Capture the cell that displays the provided text and extract its (x, y) central coordinate. 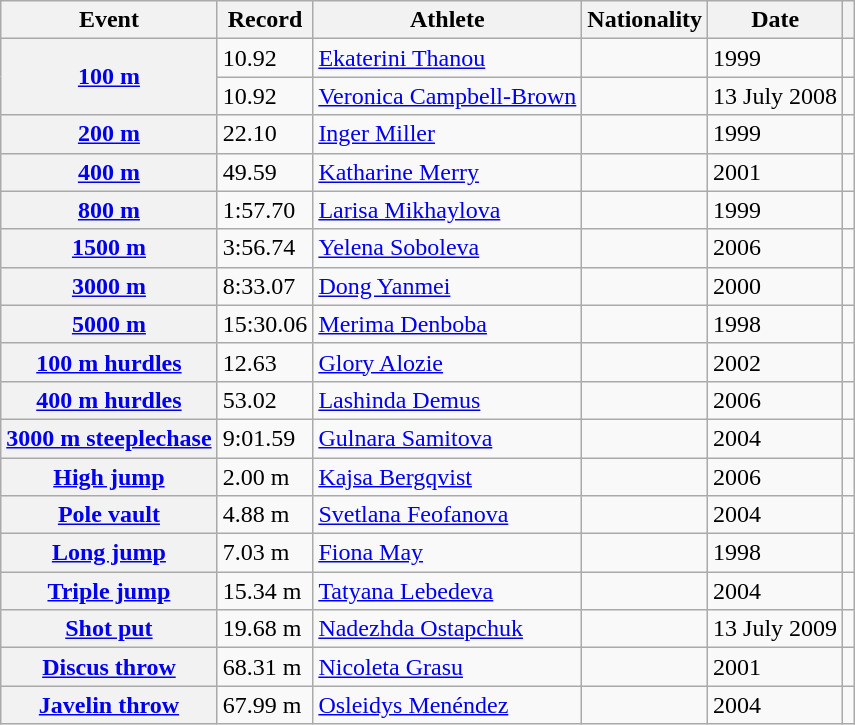
2000 (776, 286)
15:30.06 (265, 324)
Shot put (109, 629)
13 July 2008 (776, 96)
1500 m (109, 248)
Athlete (448, 20)
2.00 m (265, 477)
400 m hurdles (109, 400)
200 m (109, 134)
68.31 m (265, 667)
Record (265, 20)
67.99 m (265, 705)
19.68 m (265, 629)
Katharine Merry (448, 172)
4.88 m (265, 515)
Triple jump (109, 591)
22.10 (265, 134)
Yelena Soboleva (448, 248)
1:57.70 (265, 210)
Lashinda Demus (448, 400)
Svetlana Feofanova (448, 515)
3000 m (109, 286)
9:01.59 (265, 438)
3:56.74 (265, 248)
Larisa Mikhaylova (448, 210)
2002 (776, 362)
800 m (109, 210)
3000 m steeplechase (109, 438)
400 m (109, 172)
13 July 2009 (776, 629)
Javelin throw (109, 705)
High jump (109, 477)
49.59 (265, 172)
Nicoleta Grasu (448, 667)
12.63 (265, 362)
100 m (109, 77)
53.02 (265, 400)
Ekaterini Thanou (448, 58)
Kajsa Bergqvist (448, 477)
Inger Miller (448, 134)
Date (776, 20)
Discus throw (109, 667)
Dong Yanmei (448, 286)
Fiona May (448, 553)
Nadezhda Ostapchuk (448, 629)
Merima Denboba (448, 324)
100 m hurdles (109, 362)
8:33.07 (265, 286)
Long jump (109, 553)
15.34 m (265, 591)
Gulnara Samitova (448, 438)
7.03 m (265, 553)
Tatyana Lebedeva (448, 591)
Osleidys Menéndez (448, 705)
Nationality (645, 20)
Event (109, 20)
Veronica Campbell-Brown (448, 96)
5000 m (109, 324)
Pole vault (109, 515)
Glory Alozie (448, 362)
